Extract the [X, Y] coordinate from the center of the cell holding the provided text.  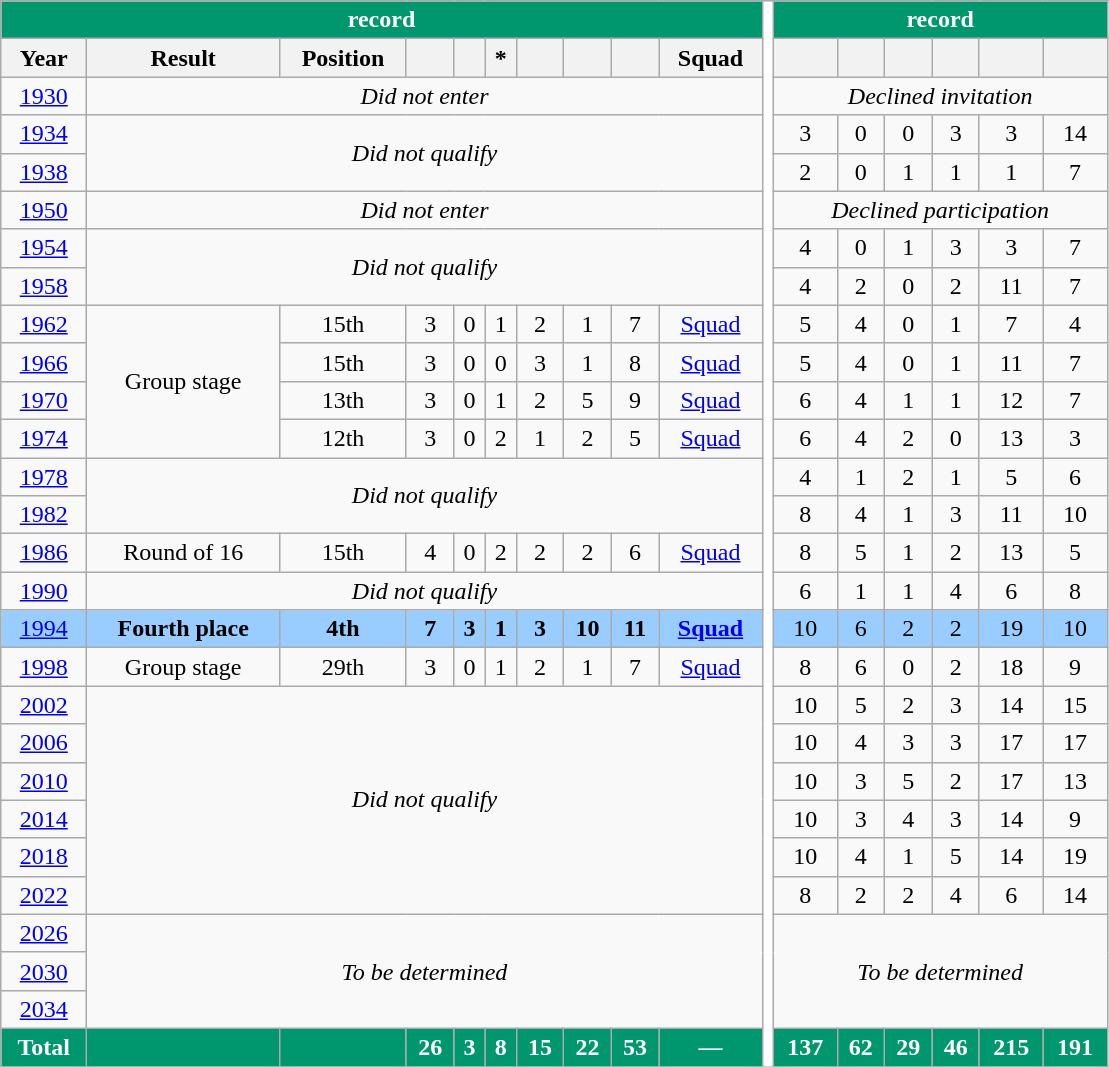
2002 [44, 705]
1950 [44, 210]
2006 [44, 743]
1974 [44, 438]
2022 [44, 895]
1954 [44, 248]
215 [1011, 1047]
Declined participation [940, 210]
22 [588, 1047]
Declined invitation [940, 96]
2018 [44, 857]
Year [44, 58]
1966 [44, 362]
2034 [44, 1009]
1930 [44, 96]
Fourth place [184, 629]
1938 [44, 172]
2014 [44, 819]
191 [1075, 1047]
Round of 16 [184, 553]
1958 [44, 286]
* [500, 58]
1934 [44, 134]
1990 [44, 591]
26 [430, 1047]
1962 [44, 324]
4th [344, 629]
1998 [44, 667]
2026 [44, 933]
1982 [44, 515]
137 [805, 1047]
13th [344, 400]
Result [184, 58]
12th [344, 438]
1970 [44, 400]
29 [908, 1047]
1978 [44, 477]
53 [634, 1047]
Total [44, 1047]
2030 [44, 971]
— [711, 1047]
12 [1011, 400]
1994 [44, 629]
29th [344, 667]
18 [1011, 667]
Position [344, 58]
2010 [44, 781]
46 [956, 1047]
62 [860, 1047]
1986 [44, 553]
